Capture the cell that displays the provided text and extract its (X, Y) central coordinate. 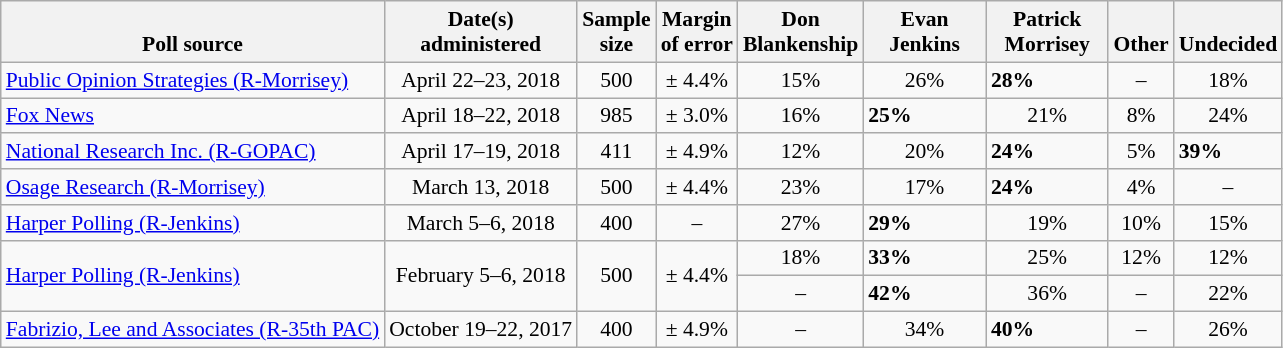
April 17–19, 2018 (480, 152)
Poll source (192, 32)
Samplesize (616, 32)
PatrickMorrisey (1048, 32)
21% (1048, 116)
8% (1140, 116)
4% (1140, 187)
16% (800, 116)
EvanJenkins (924, 32)
10% (1140, 223)
± 3.0% (697, 116)
Fox News (192, 116)
42% (924, 294)
40% (1048, 330)
29% (924, 223)
Other (1140, 32)
Date(s)administered (480, 32)
20% (924, 152)
39% (1228, 152)
36% (1048, 294)
October 19–22, 2017 (480, 330)
22% (1228, 294)
985 (616, 116)
33% (924, 258)
19% (1048, 223)
Public Opinion Strategies (R-Morrisey) (192, 80)
411 (616, 152)
17% (924, 187)
April 22–23, 2018 (480, 80)
Osage Research (R-Morrisey) (192, 187)
March 5–6, 2018 (480, 223)
National Research Inc. (R-GOPAC) (192, 152)
27% (800, 223)
Fabrizio, Lee and Associates (R-35th PAC) (192, 330)
Marginof error (697, 32)
28% (1048, 80)
23% (800, 187)
5% (1140, 152)
April 18–22, 2018 (480, 116)
DonBlankenship (800, 32)
February 5–6, 2018 (480, 276)
Undecided (1228, 32)
March 13, 2018 (480, 187)
34% (924, 330)
